Identify which cell holds the provided text, then report its [X, Y] central coordinate. 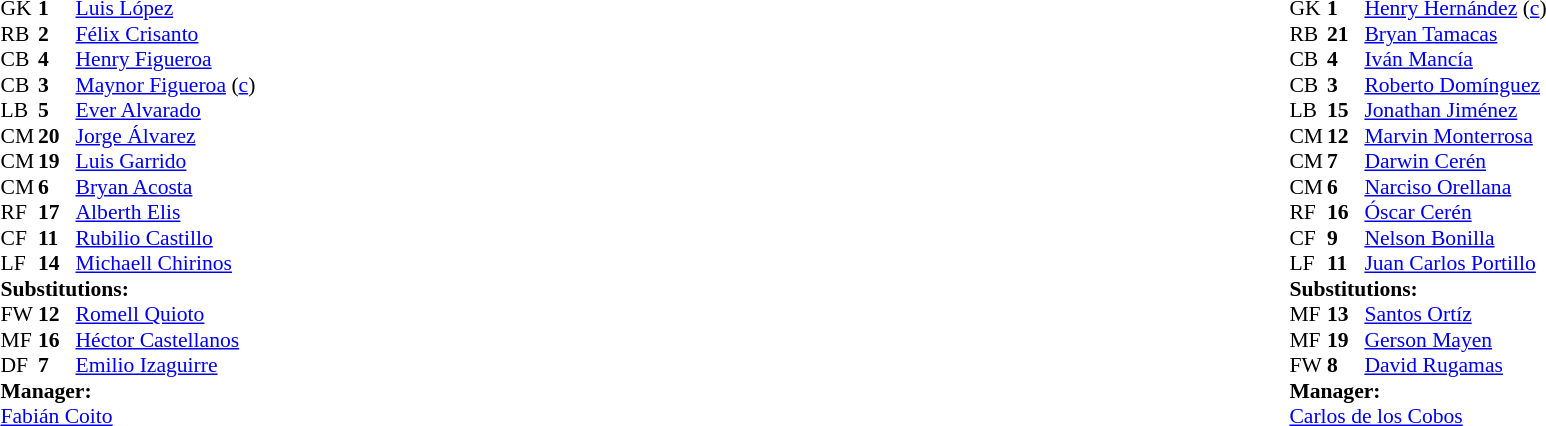
Michaell Chirinos [166, 263]
Iván Mancía [1455, 59]
Romell Quioto [166, 315]
Nelson Bonilla [1455, 238]
Alberth Elis [166, 213]
Rubilio Castillo [166, 238]
Emilio Izaguirre [166, 365]
Roberto Domínguez [1455, 85]
Bryan Acosta [166, 187]
Juan Carlos Portillo [1455, 263]
Jorge Álvarez [166, 136]
Henry Figueroa [166, 59]
Gerson Mayen [1455, 340]
8 [1346, 365]
21 [1346, 34]
14 [57, 263]
9 [1346, 238]
13 [1346, 315]
20 [57, 136]
Héctor Castellanos [166, 340]
Marvin Monterrosa [1455, 136]
Félix Crisanto [166, 34]
Ever Alvarado [166, 111]
5 [57, 111]
Óscar Cerén [1455, 213]
17 [57, 213]
2 [57, 34]
Narciso Orellana [1455, 187]
15 [1346, 111]
Bryan Tamacas [1455, 34]
David Rugamas [1455, 365]
Santos Ortíz [1455, 315]
Maynor Figueroa (c) [166, 85]
Jonathan Jiménez [1455, 111]
Luis Garrido [166, 161]
DF [19, 365]
Darwin Cerén [1455, 161]
